Search for the cell housing the specified text and yield its (x, y) center coordinate. 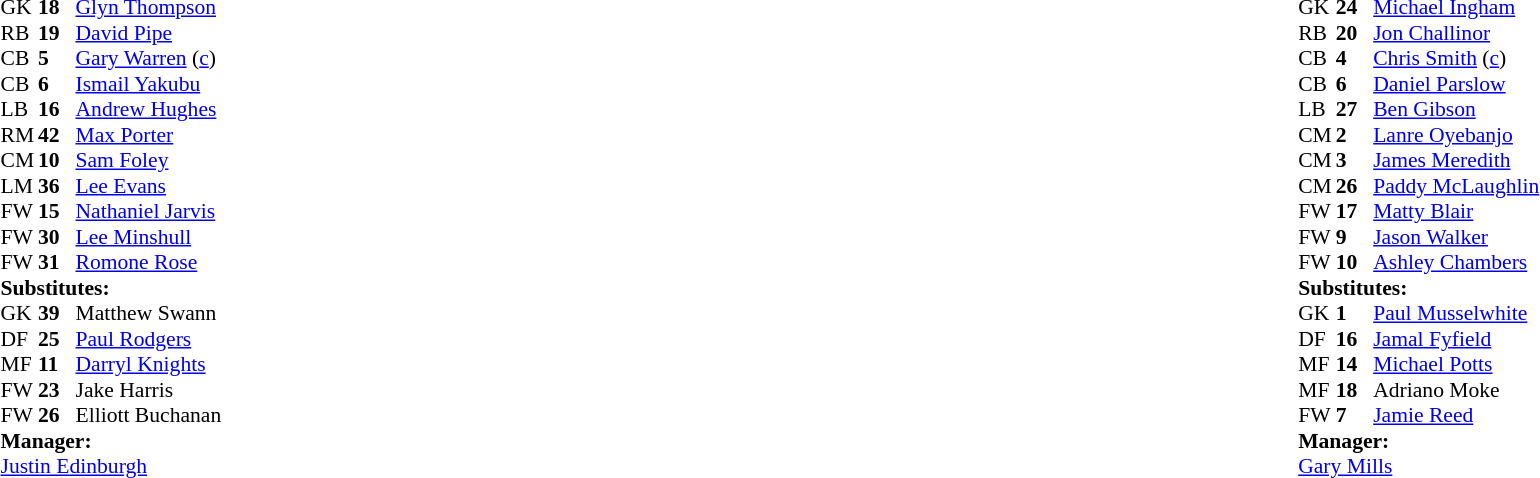
Matthew Swann (149, 313)
Lee Evans (149, 186)
4 (1355, 59)
14 (1355, 365)
Paddy McLaughlin (1456, 186)
11 (57, 365)
Ben Gibson (1456, 109)
Gary Warren (c) (149, 59)
Sam Foley (149, 161)
15 (57, 211)
Matty Blair (1456, 211)
RM (19, 135)
Adriano Moke (1456, 390)
20 (1355, 33)
2 (1355, 135)
David Pipe (149, 33)
LM (19, 186)
Daniel Parslow (1456, 84)
Nathaniel Jarvis (149, 211)
Max Porter (149, 135)
Romone Rose (149, 263)
Jason Walker (1456, 237)
36 (57, 186)
Lanre Oyebanjo (1456, 135)
25 (57, 339)
1 (1355, 313)
9 (1355, 237)
James Meredith (1456, 161)
30 (57, 237)
39 (57, 313)
3 (1355, 161)
Andrew Hughes (149, 109)
27 (1355, 109)
19 (57, 33)
Jake Harris (149, 390)
31 (57, 263)
Darryl Knights (149, 365)
Ashley Chambers (1456, 263)
Paul Musselwhite (1456, 313)
17 (1355, 211)
5 (57, 59)
23 (57, 390)
Lee Minshull (149, 237)
Chris Smith (c) (1456, 59)
Jamie Reed (1456, 415)
7 (1355, 415)
Michael Potts (1456, 365)
Elliott Buchanan (149, 415)
18 (1355, 390)
Jon Challinor (1456, 33)
42 (57, 135)
Paul Rodgers (149, 339)
Ismail Yakubu (149, 84)
Jamal Fyfield (1456, 339)
